From the cell containing the given text, extract its center point as (x, y) coordinate. 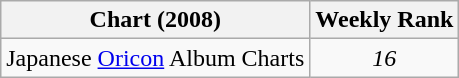
Chart (2008) (156, 20)
Japanese Oricon Album Charts (156, 58)
Weekly Rank (384, 20)
16 (384, 58)
